Scan for the cell matching the given text and deliver its [x, y] coordinate at center. 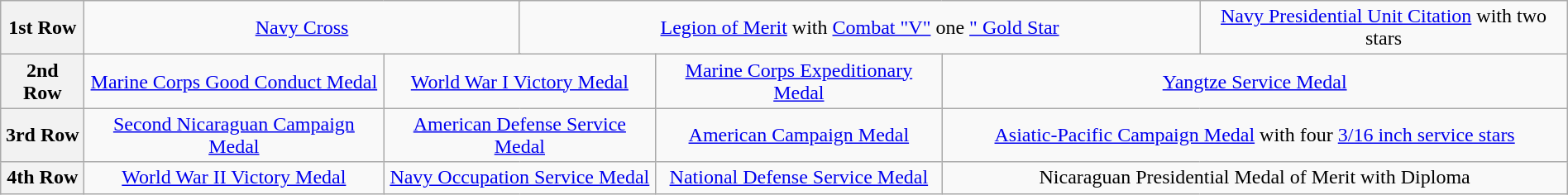
American Defense Service Medal [519, 136]
1st Row [43, 28]
World War I Victory Medal [519, 81]
World War II Victory Medal [234, 178]
4th Row [43, 178]
Nicaraguan Presidential Medal of Merit with Diploma [1255, 178]
Marine Corps Expeditionary Medal [799, 81]
Marine Corps Good Conduct Medal [234, 81]
Asiatic-Pacific Campaign Medal with four 3/16 inch service stars [1255, 136]
3rd Row [43, 136]
Legion of Merit with Combat "V" one " Gold Star [859, 28]
National Defense Service Medal [799, 178]
Navy Cross [303, 28]
Navy Occupation Service Medal [519, 178]
Second Nicaraguan Campaign Medal [234, 136]
Yangtze Service Medal [1255, 81]
2nd Row [43, 81]
American Campaign Medal [799, 136]
Navy Presidential Unit Citation with two stars [1384, 28]
